Pinpoint the cell where the given text exists, returning its (x, y) midpoint coordinate. 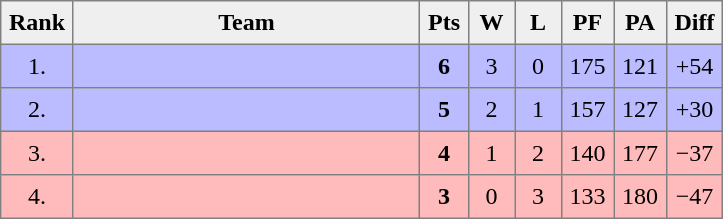
PA (640, 23)
180 (640, 197)
133 (587, 197)
177 (640, 153)
157 (587, 110)
4 (444, 153)
W (491, 23)
1. (38, 66)
Team (246, 23)
Pts (444, 23)
2. (38, 110)
127 (640, 110)
5 (444, 110)
121 (640, 66)
Diff (694, 23)
6 (444, 66)
L (538, 23)
−47 (694, 197)
−37 (694, 153)
+54 (694, 66)
3. (38, 153)
+30 (694, 110)
4. (38, 197)
140 (587, 153)
175 (587, 66)
Rank (38, 23)
PF (587, 23)
